Provide the [x, y] coordinate of the cell's center where the given text is located.  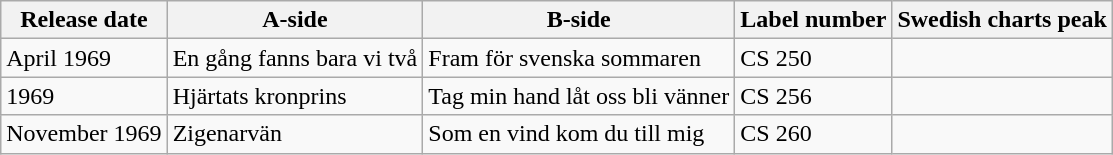
November 1969 [84, 134]
CS 260 [814, 134]
Release date [84, 20]
CS 250 [814, 58]
A-side [295, 20]
En gång fanns bara vi två [295, 58]
Fram för svenska sommaren [579, 58]
Som en vind kom du till mig [579, 134]
B-side [579, 20]
Label number [814, 20]
April 1969 [84, 58]
Swedish charts peak [1002, 20]
Hjärtats kronprins [295, 96]
CS 256 [814, 96]
1969 [84, 96]
Tag min hand låt oss bli vänner [579, 96]
Zigenarvän [295, 134]
